From the cell containing the given text, extract its center point as [x, y] coordinate. 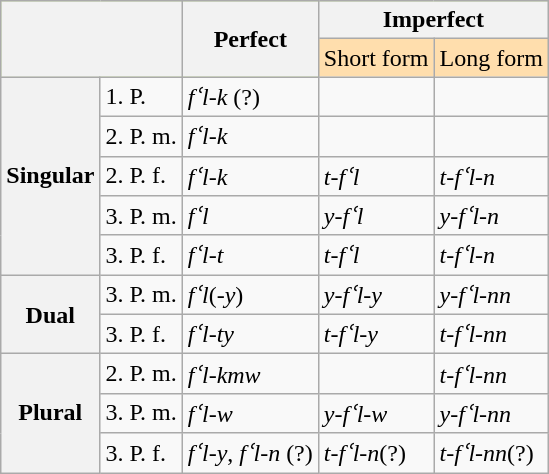
2. P. f. [141, 176]
fʿl-y, fʿl-n (?) [250, 453]
fʿl-kmw [250, 374]
t-fʿl-nn(?) [491, 453]
1. P. [141, 97]
t-fʿl-y [376, 334]
Singular [50, 176]
fʿl-ty [250, 334]
Plural [50, 414]
fʿl [250, 216]
y-fʿl [376, 216]
fʿl-w [250, 413]
t-fʿl-n(?) [376, 453]
y-fʿl-w [376, 413]
Imperfect [433, 20]
Perfect [250, 39]
fʿl-t [250, 255]
fʿl-k (?) [250, 97]
y-fʿl-y [376, 295]
Long form [491, 58]
Short form [376, 58]
Dual [50, 314]
y-fʿl-n [491, 216]
fʿl(-y) [250, 295]
